Output the [x, y] coordinate of the center of the cell containing the given text.  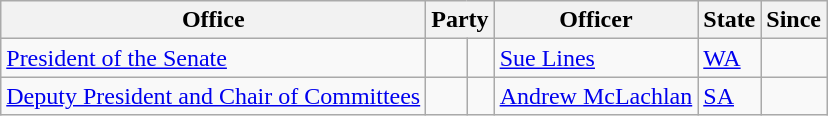
State [730, 20]
Party [460, 20]
WA [730, 58]
Deputy President and Chair of Committees [214, 96]
SA [730, 96]
Sue Lines [596, 58]
Since [794, 20]
President of the Senate [214, 58]
Andrew McLachlan [596, 96]
Office [214, 20]
Officer [596, 20]
